Pinpoint the cell where the given text exists, returning its [X, Y] midpoint coordinate. 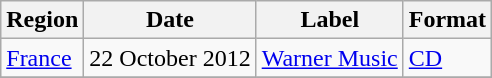
CD [447, 58]
Label [330, 20]
France [42, 58]
Format [447, 20]
Region [42, 20]
Date [170, 20]
Warner Music [330, 58]
22 October 2012 [170, 58]
